Extract the [X, Y] coordinate from the center of the cell holding the provided text.  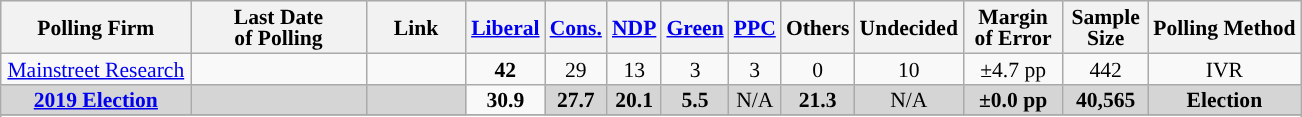
21.3 [818, 100]
20.1 [634, 100]
5.5 [694, 100]
13 [634, 68]
±4.7 pp [1013, 68]
SampleSize [1106, 27]
Marginof Error [1013, 27]
0 [818, 68]
Last Dateof Polling [278, 27]
PPC [755, 27]
10 [909, 68]
NDP [634, 27]
Undecided [909, 27]
30.9 [505, 100]
27.7 [576, 100]
Others [818, 27]
Cons. [576, 27]
Green [694, 27]
29 [576, 68]
Mainstreet Research [96, 68]
Link [416, 27]
40,565 [1106, 100]
±0.0 pp [1013, 100]
Election [1224, 100]
442 [1106, 68]
Polling Method [1224, 27]
42 [505, 68]
Liberal [505, 27]
Polling Firm [96, 27]
IVR [1224, 68]
2019 Election [96, 100]
